Extract the [X, Y] coordinate from the center of the cell holding the provided text.  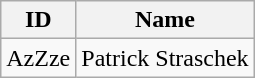
AzZze [38, 58]
Name [165, 20]
ID [38, 20]
Patrick Straschek [165, 58]
